Scan for the cell matching the given text and deliver its [x, y] coordinate at center. 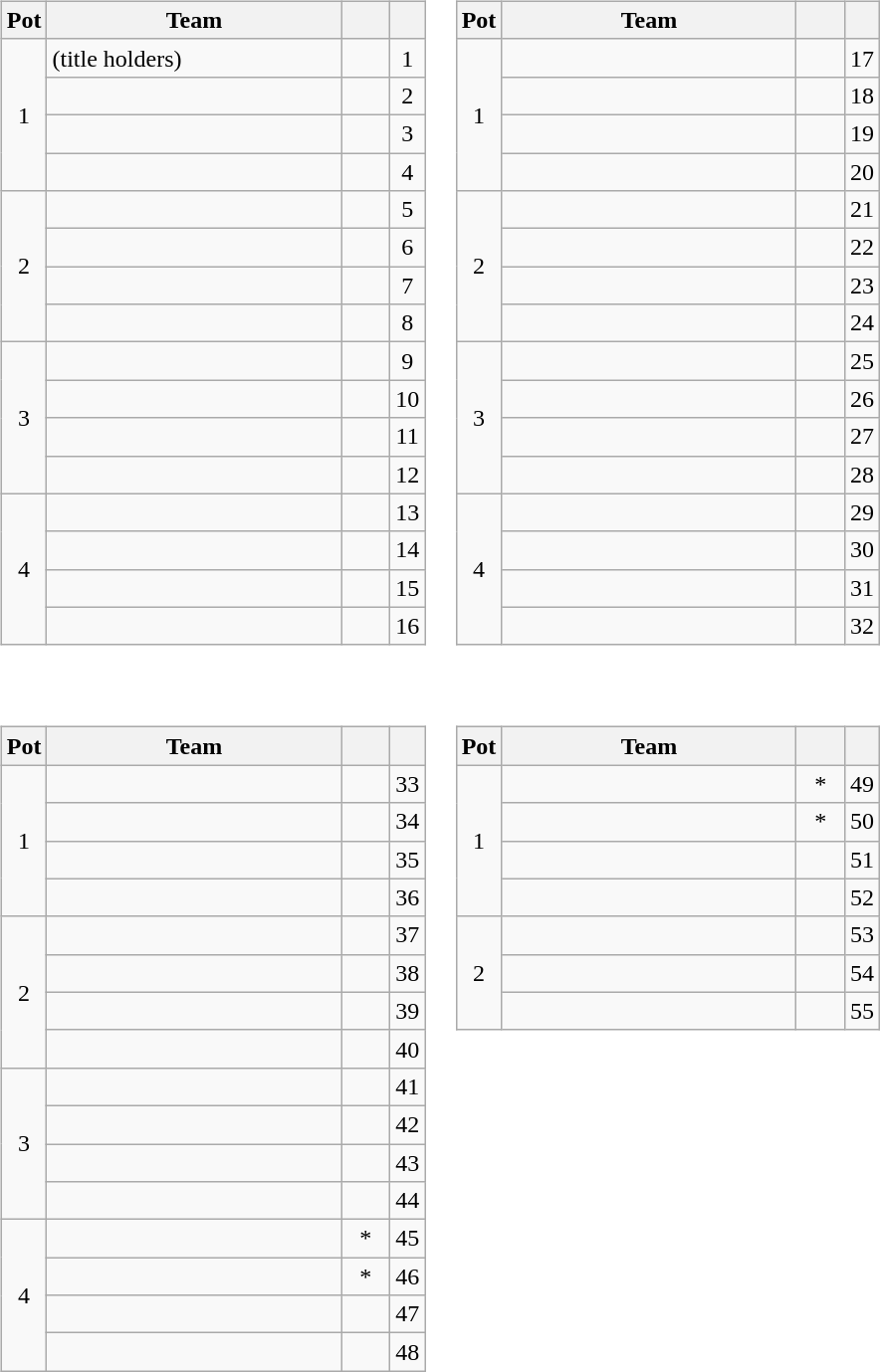
20 [862, 172]
22 [862, 248]
55 [862, 1011]
53 [862, 935]
35 [408, 860]
27 [862, 437]
9 [408, 361]
41 [408, 1086]
50 [862, 822]
48 [408, 1352]
52 [862, 897]
30 [862, 550]
16 [408, 626]
43 [408, 1163]
6 [408, 248]
49 [862, 784]
40 [408, 1049]
34 [408, 822]
46 [408, 1276]
33 [408, 784]
5 [408, 210]
51 [862, 860]
23 [862, 286]
17 [862, 58]
36 [408, 897]
13 [408, 512]
26 [862, 399]
10 [408, 399]
44 [408, 1201]
21 [862, 210]
12 [408, 475]
47 [408, 1314]
45 [408, 1239]
39 [408, 1011]
8 [408, 323]
32 [862, 626]
7 [408, 286]
(title holders) [194, 58]
38 [408, 973]
37 [408, 935]
15 [408, 588]
54 [862, 973]
19 [862, 133]
24 [862, 323]
11 [408, 437]
28 [862, 475]
18 [862, 96]
25 [862, 361]
29 [862, 512]
31 [862, 588]
14 [408, 550]
42 [408, 1124]
